Locate the cell with the specified text and output its (X, Y) center coordinate. 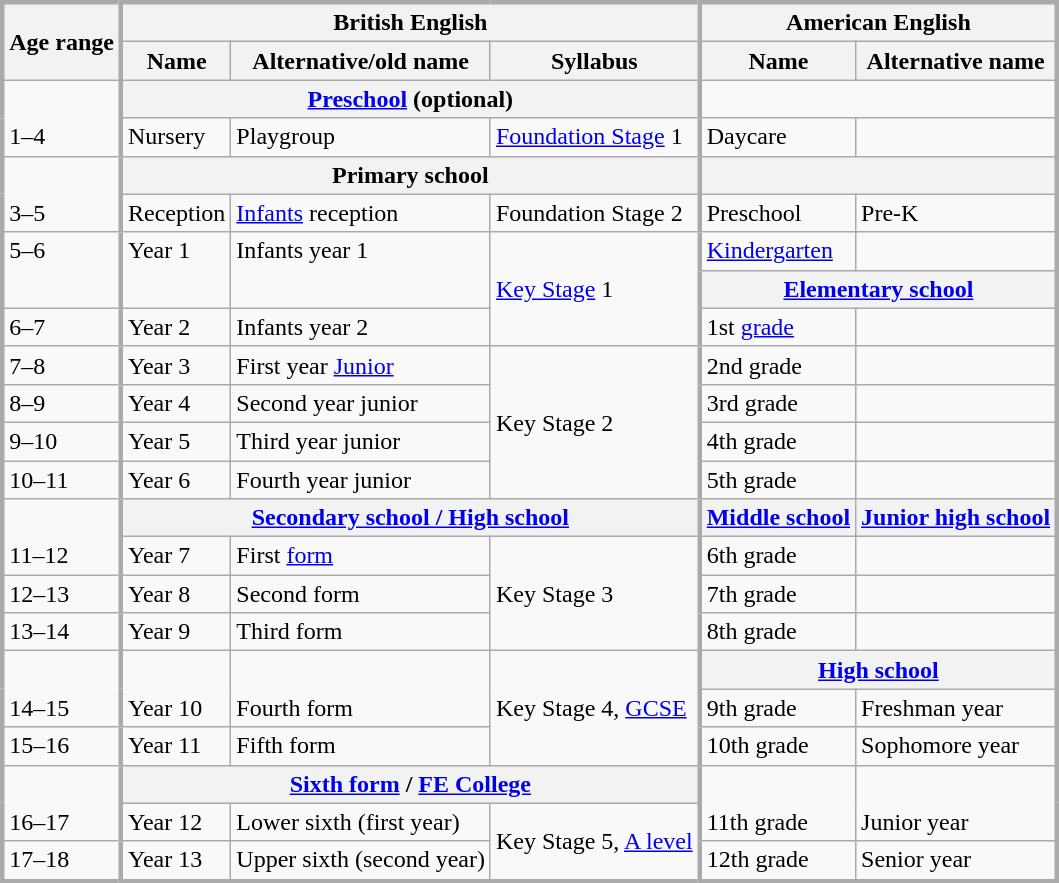
Kindergarten (778, 251)
First form (361, 556)
Syllabus (594, 61)
Junior year (957, 803)
10th grade (778, 746)
Year 10 (176, 689)
Lower sixth (first year) (361, 822)
Sixth form / FE College (410, 784)
10–11 (62, 479)
14–15 (62, 689)
Age range (62, 41)
Year 7 (176, 556)
Infants reception (361, 213)
Year 4 (176, 403)
Reception (176, 213)
6th grade (778, 556)
Key Stage 1 (594, 289)
Fourth form (361, 689)
Year 6 (176, 479)
Key Stage 3 (594, 594)
Junior high school (957, 518)
Year 8 (176, 594)
British English (410, 22)
15–16 (62, 746)
Third form (361, 632)
Daycare (778, 137)
9th grade (778, 708)
Year 12 (176, 822)
Sophomore year (957, 746)
11–12 (62, 537)
Freshman year (957, 708)
13–14 (62, 632)
3–5 (62, 194)
Upper sixth (second year) (361, 861)
12–13 (62, 594)
Nursery (176, 137)
Year 5 (176, 441)
Senior year (957, 861)
17–18 (62, 861)
Third year junior (361, 441)
Foundation Stage 2 (594, 213)
Preschool (optional) (410, 99)
Year 3 (176, 365)
11th grade (778, 803)
First year Junior (361, 365)
5th grade (778, 479)
1st grade (778, 327)
7–8 (62, 365)
Alternative name (957, 61)
Key Stage 2 (594, 422)
Pre-K (957, 213)
6–7 (62, 327)
Year 2 (176, 327)
Secondary school / High school (410, 518)
7th grade (778, 594)
Year 9 (176, 632)
1–4 (62, 118)
Playgroup (361, 137)
Second year junior (361, 403)
5–6 (62, 270)
High school (878, 670)
Fifth form (361, 746)
Key Stage 4, GCSE (594, 708)
Infants year 2 (361, 327)
Year 13 (176, 861)
Preschool (778, 213)
Infants year 1 (361, 270)
Year 1 (176, 270)
Foundation Stage 1 (594, 137)
Key Stage 5, A level (594, 842)
Elementary school (878, 289)
9–10 (62, 441)
Second form (361, 594)
3rd grade (778, 403)
Alternative/old name (361, 61)
4th grade (778, 441)
Year 11 (176, 746)
16–17 (62, 803)
8–9 (62, 403)
Fourth year junior (361, 479)
8th grade (778, 632)
Primary school (410, 175)
American English (878, 22)
2nd grade (778, 365)
Middle school (778, 518)
12th grade (778, 861)
